Extract the [x, y] coordinate from the center of the cell holding the provided text.  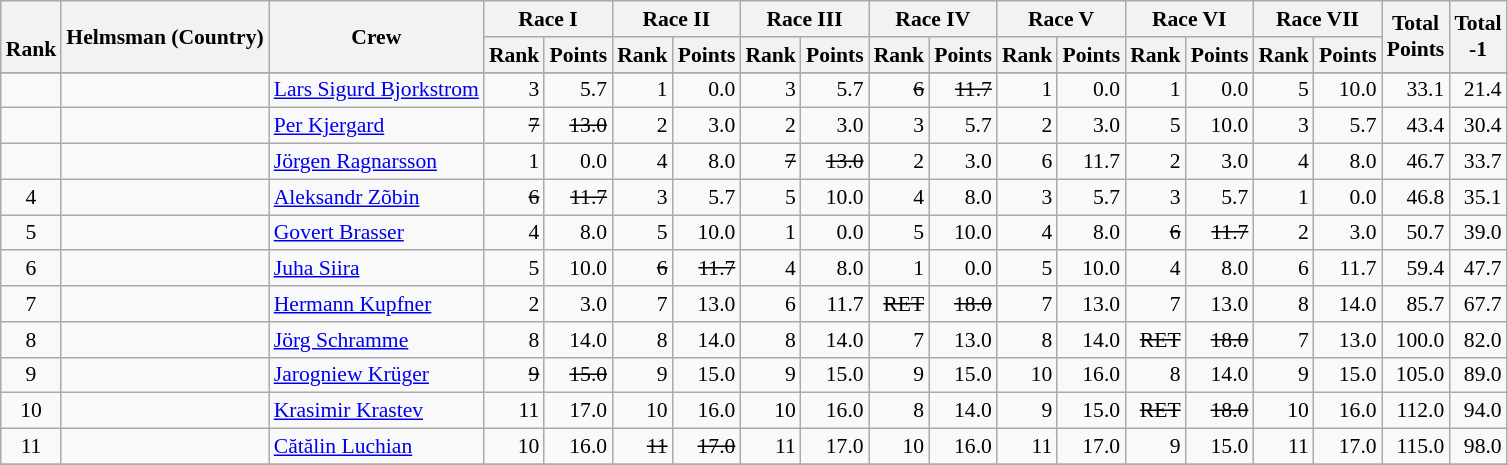
Race IV [933, 19]
89.0 [1478, 375]
46.8 [1416, 197]
105.0 [1416, 375]
85.7 [1416, 304]
30.4 [1478, 126]
115.0 [1416, 447]
Crew [376, 36]
59.4 [1416, 269]
Total Points [1416, 36]
33.7 [1478, 162]
Govert Brasser [376, 233]
Cătălin Luchian [376, 447]
Aleksandr Zõbin [376, 197]
Juha Siira [376, 269]
33.1 [1416, 90]
35.1 [1478, 197]
82.0 [1478, 340]
47.7 [1478, 269]
Krasimir Krastev [376, 411]
Race III [804, 19]
100.0 [1416, 340]
Hermann Kupfner [376, 304]
Jarogniew Krüger [376, 375]
112.0 [1416, 411]
Jörgen Ragnarsson [376, 162]
Per Kjergard [376, 126]
Race II [676, 19]
Race I [548, 19]
Race VI [1189, 19]
94.0 [1478, 411]
43.4 [1416, 126]
39.0 [1478, 233]
98.0 [1478, 447]
Total-1 [1478, 36]
Jörg Schramme [376, 340]
Helmsman (Country) [164, 36]
21.4 [1478, 90]
67.7 [1478, 304]
Race VII [1317, 19]
Lars Sigurd Bjorkstrom [376, 90]
50.7 [1416, 233]
46.7 [1416, 162]
Race V [1061, 19]
